Detect which cell encompasses the target text, then output its [X, Y] center coordinate. 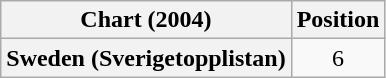
Position [338, 20]
Sweden (Sverigetopplistan) [146, 58]
6 [338, 58]
Chart (2004) [146, 20]
